Pinpoint the cell where the given text exists, returning its (x, y) midpoint coordinate. 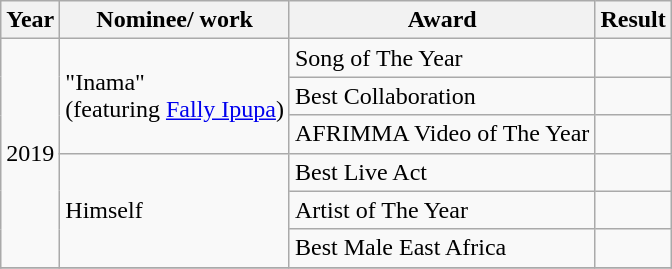
Award (442, 20)
AFRIMMA Video of The Year (442, 134)
Artist of The Year (442, 210)
Song of The Year (442, 58)
Nominee/ work (175, 20)
Year (30, 20)
Result (633, 20)
Best Male East Africa (442, 248)
"Inama"(featuring Fally Ipupa) (175, 96)
Best Collaboration (442, 96)
2019 (30, 153)
Best Live Act (442, 172)
Himself (175, 210)
